Return (x, y) of the center of cell containing provided text 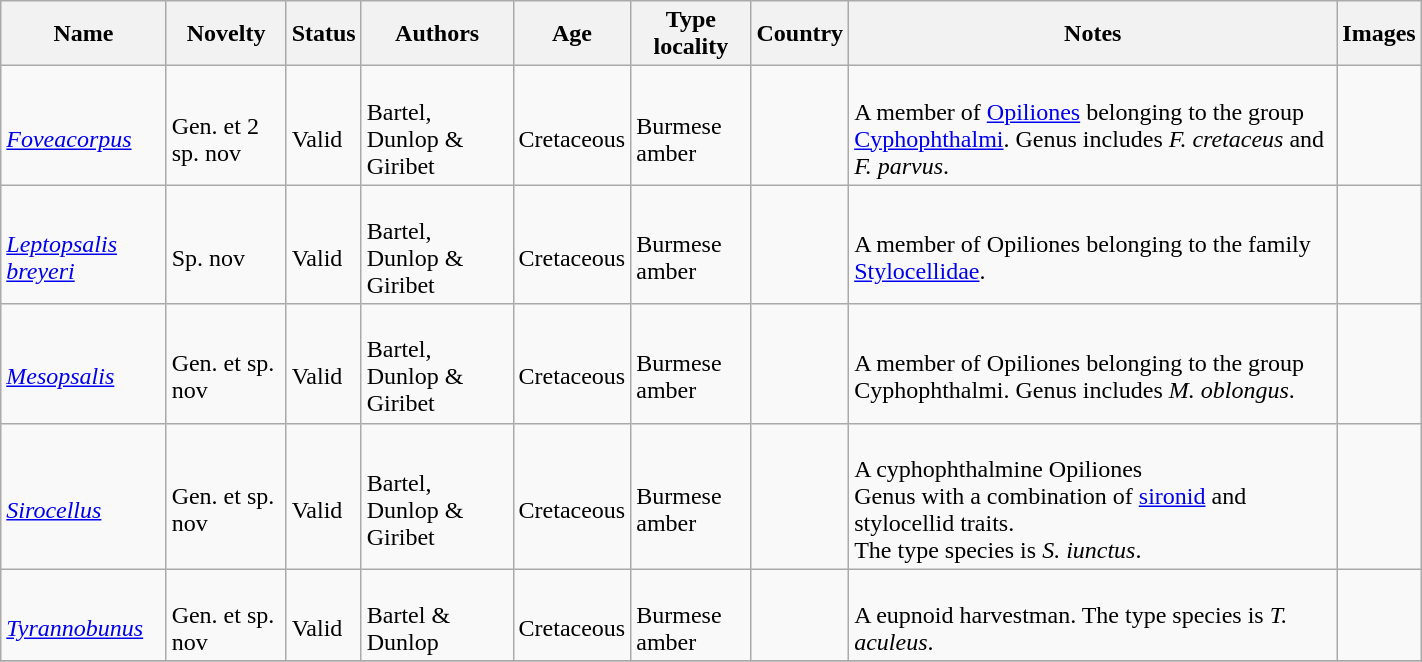
Sirocellus (84, 496)
Tyrannobunus (84, 615)
Status (324, 34)
A cyphophthalmine Opiliones Genus with a combination of sironid and stylocellid traits. The type species is S. iunctus. (1093, 496)
Name (84, 34)
Country (800, 34)
Foveacorpus (84, 126)
Age (572, 34)
Novelty (226, 34)
Authors (437, 34)
Sp. nov (226, 244)
Notes (1093, 34)
Mesopsalis (84, 364)
Images (1379, 34)
Gen. et 2 sp. nov (226, 126)
Type locality (691, 34)
A member of Opiliones belonging to the group Cyphophthalmi. Genus includes M. oblongus. (1093, 364)
Leptopsalis breyeri (84, 244)
A member of Opiliones belonging to the family Stylocellidae. (1093, 244)
A eupnoid harvestman. The type species is T. aculeus. (1093, 615)
Bartel & Dunlop (437, 615)
A member of Opiliones belonging to the group Cyphophthalmi. Genus includes F. cretaceus and F. parvus. (1093, 126)
